For the text-containing cell, return its midpoint in [x, y] coordinate format. 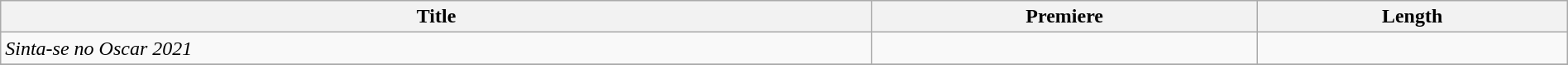
Premiere [1064, 17]
Length [1413, 17]
Sinta-se no Oscar 2021 [437, 48]
Title [437, 17]
